Return [X, Y] of the center of cell containing provided text 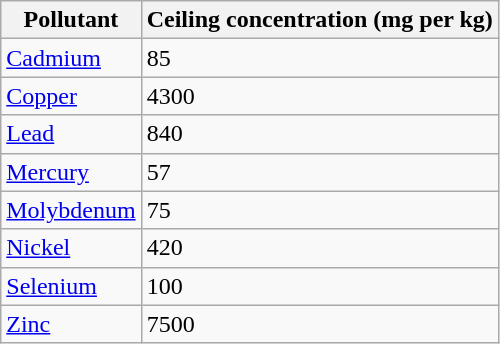
Molybdenum [71, 210]
7500 [320, 324]
57 [320, 172]
Zinc [71, 324]
4300 [320, 96]
Lead [71, 134]
Nickel [71, 248]
100 [320, 286]
85 [320, 58]
75 [320, 210]
Ceiling concentration (mg per kg) [320, 20]
Cadmium [71, 58]
Selenium [71, 286]
Copper [71, 96]
840 [320, 134]
Mercury [71, 172]
420 [320, 248]
Pollutant [71, 20]
